Search for the cell housing the specified text and yield its [x, y] center coordinate. 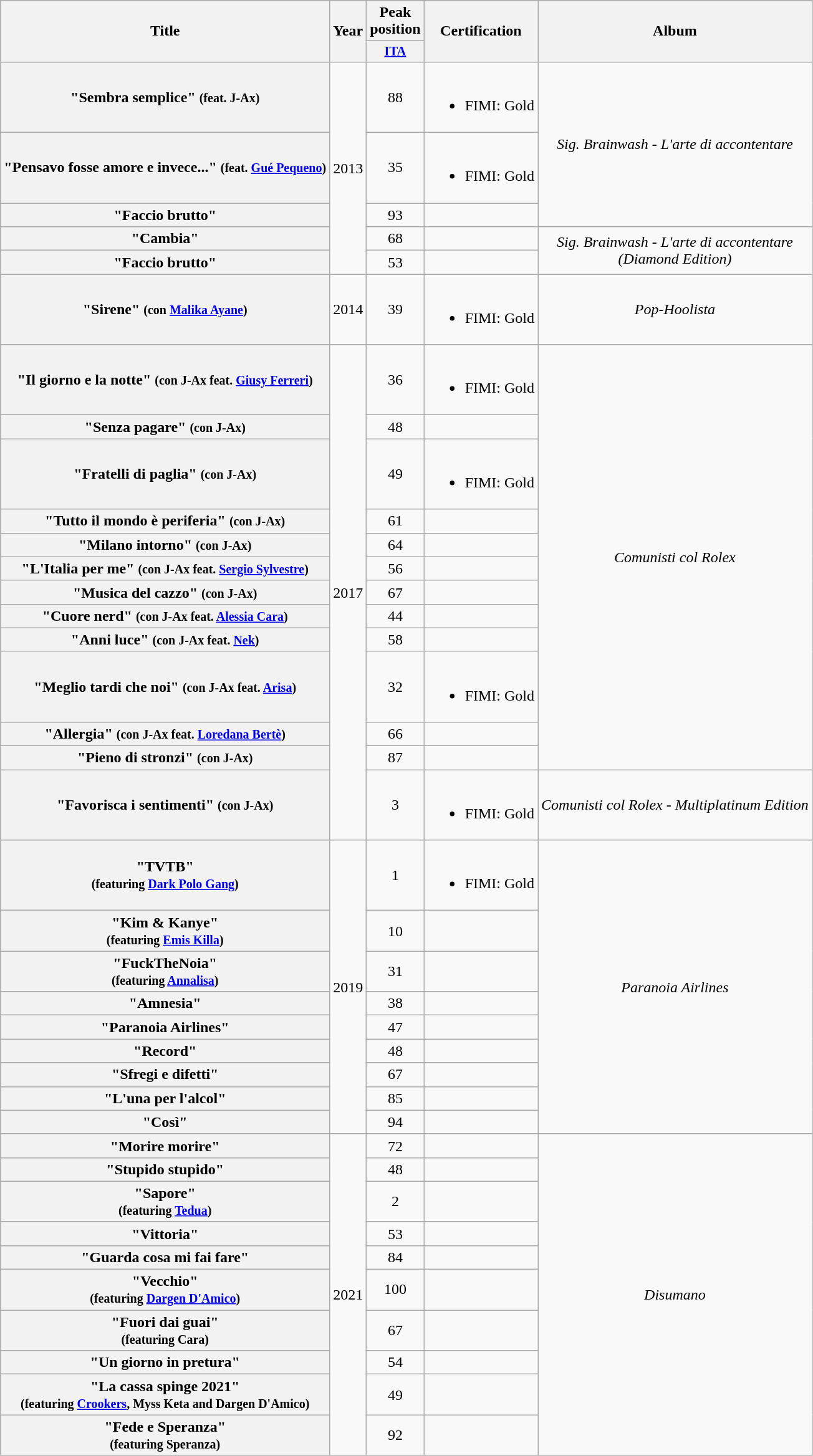
"Kim & Kanye"(featuring Emis Killa) [165, 931]
88 [395, 97]
"Sapore"(featuring Tedua) [165, 1202]
54 [395, 1363]
"FuckTheNoia"(featuring Annalisa) [165, 971]
"Paranoia Airlines" [165, 1027]
"L'una per l'alcol" [165, 1098]
"Morire morire" [165, 1146]
Peakposition [395, 21]
"Guarda cosa mi fai fare" [165, 1257]
3 [395, 805]
"Amnesia" [165, 1003]
"Vittoria" [165, 1233]
Sig. Brainwash - L'arte di accontentare [675, 144]
"Favorisca i sentimenti" (con J-Ax) [165, 805]
"Stupido stupido" [165, 1169]
"Cuore nerd" (con J-Ax feat. Alessia Cara) [165, 616]
Comunisti col Rolex - Multiplatinum Edition [675, 805]
"Record" [165, 1051]
2017 [348, 592]
"Sfregi e difetti" [165, 1075]
92 [395, 1435]
Sig. Brainwash - L'arte di accontentare(Diamond Edition) [675, 251]
Certification [481, 31]
Album [675, 31]
"L'Italia per me" (con J-Ax feat. Sergio Sylvestre) [165, 568]
"Meglio tardi che noi" (con J-Ax feat. Arisa) [165, 687]
38 [395, 1003]
"Il giorno e la notte" (con J-Ax feat. Giusy Ferreri) [165, 380]
44 [395, 616]
"Fratelli di paglia" (con J-Ax) [165, 474]
Disumano [675, 1295]
85 [395, 1098]
Pop-Hoolista [675, 309]
Comunisti col Rolex [675, 557]
100 [395, 1290]
58 [395, 639]
"Cambia" [165, 239]
"Milano intorno" (con J-Ax) [165, 545]
84 [395, 1257]
ITA [395, 52]
32 [395, 687]
68 [395, 239]
66 [395, 734]
"Fuori dai guai"(featuring Cara) [165, 1330]
"Pensavo fosse amore e invece..." (feat. Gué Pequeno) [165, 168]
2014 [348, 309]
"Musica del cazzo" (con J-Ax) [165, 592]
Paranoia Airlines [675, 987]
"Un giorno in pretura" [165, 1363]
10 [395, 931]
"Tutto il mondo è periferia" (con J-Ax) [165, 521]
"Sembra semplice" (feat. J-Ax) [165, 97]
2019 [348, 987]
72 [395, 1146]
"Senza pagare" (con J-Ax) [165, 427]
36 [395, 380]
"Allergia" (con J-Ax feat. Loredana Bertè) [165, 734]
2 [395, 1202]
31 [395, 971]
"La cassa spinge 2021"(featuring Crookers, Myss Keta and Dargen D'Amico) [165, 1395]
Year [348, 31]
"TVTB"(featuring Dark Polo Gang) [165, 875]
39 [395, 309]
"Così" [165, 1122]
1 [395, 875]
93 [395, 215]
Title [165, 31]
94 [395, 1122]
35 [395, 168]
"Fede e Speranza"(featuring Speranza) [165, 1435]
"Vecchio"(featuring Dargen D'Amico) [165, 1290]
"Sirene" (con Malika Ayane) [165, 309]
56 [395, 568]
"Anni luce" (con J-Ax feat. Nek) [165, 639]
47 [395, 1027]
2013 [348, 168]
2021 [348, 1295]
"Pieno di stronzi" (con J-Ax) [165, 758]
64 [395, 545]
87 [395, 758]
61 [395, 521]
